For the text-containing cell, return its midpoint in (x, y) coordinate format. 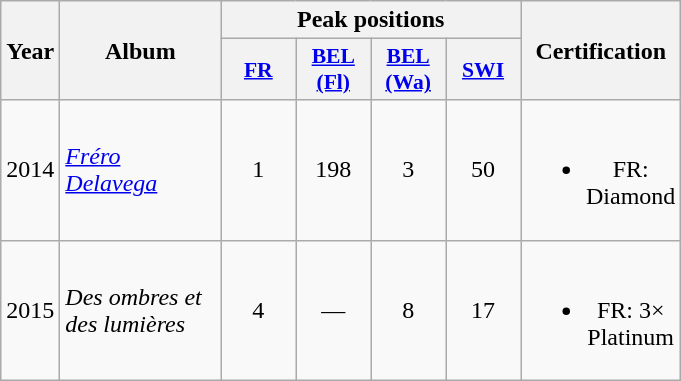
Des ombres et des lumières (140, 310)
Year (30, 50)
50 (484, 170)
Fréro Delavega (140, 170)
— (334, 310)
1 (258, 170)
BEL (Wa) (408, 70)
BEL (Fl) (334, 70)
Certification (600, 50)
FR: Diamond (600, 170)
4 (258, 310)
FR (258, 70)
17 (484, 310)
SWI (484, 70)
198 (334, 170)
2014 (30, 170)
Peak positions (371, 20)
8 (408, 310)
FR: 3× Platinum (600, 310)
Album (140, 50)
3 (408, 170)
2015 (30, 310)
